Find where the given text appears and provide that cell's center as (X, Y) coordinate. 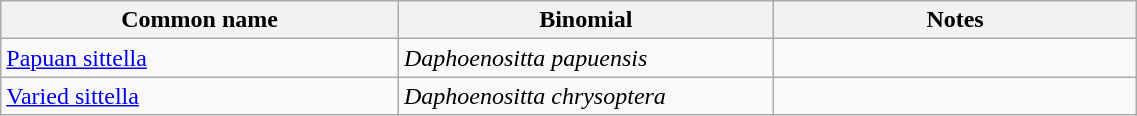
Daphoenositta chrysoptera (586, 96)
Daphoenositta papuensis (586, 58)
Notes (955, 20)
Papuan sittella (200, 58)
Binomial (586, 20)
Common name (200, 20)
Varied sittella (200, 96)
